Pinpoint the cell where the given text exists, returning its [X, Y] midpoint coordinate. 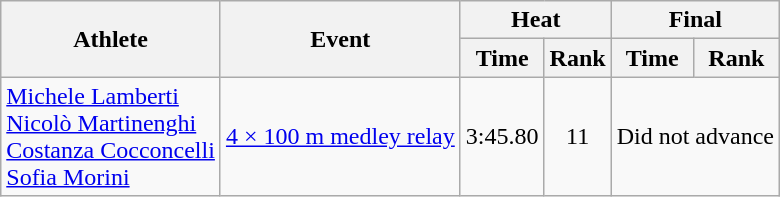
11 [578, 136]
Event [340, 39]
Heat [536, 20]
4 × 100 m medley relay [340, 136]
Athlete [111, 39]
3:45.80 [502, 136]
Michele LambertiNicolò MartinenghiCostanza CocconcelliSofia Morini [111, 136]
Final [695, 20]
Did not advance [695, 136]
